Output the (X, Y) coordinate of the center of the cell containing the given text.  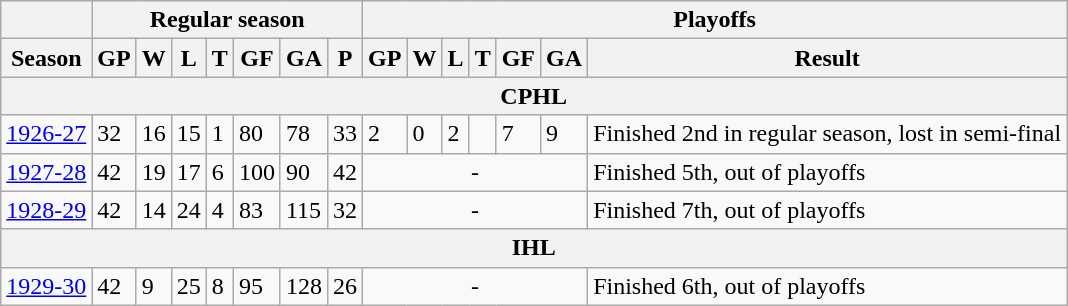
83 (256, 210)
90 (304, 172)
19 (154, 172)
P (346, 58)
Finished 5th, out of playoffs (828, 172)
128 (304, 286)
100 (256, 172)
8 (220, 286)
24 (188, 210)
1926-27 (46, 134)
Result (828, 58)
0 (424, 134)
15 (188, 134)
1927-28 (46, 172)
16 (154, 134)
Regular season (228, 20)
26 (346, 286)
25 (188, 286)
1928-29 (46, 210)
6 (220, 172)
1929-30 (46, 286)
80 (256, 134)
4 (220, 210)
IHL (534, 248)
78 (304, 134)
Finished 6th, out of playoffs (828, 286)
Finished 7th, out of playoffs (828, 210)
CPHL (534, 96)
14 (154, 210)
Playoffs (715, 20)
95 (256, 286)
7 (518, 134)
1 (220, 134)
17 (188, 172)
Season (46, 58)
115 (304, 210)
33 (346, 134)
Finished 2nd in regular season, lost in semi-final (828, 134)
